Scan for the cell matching the given text and deliver its [x, y] coordinate at center. 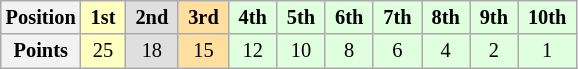
18 [152, 51]
8th [446, 17]
5th [301, 17]
3rd [203, 17]
15 [203, 51]
4 [446, 51]
25 [104, 51]
7th [397, 17]
6th [349, 17]
2 [494, 51]
12 [253, 51]
10th [547, 17]
2nd [152, 17]
8 [349, 51]
4th [253, 17]
10 [301, 51]
Position [41, 17]
1 [547, 51]
9th [494, 17]
6 [397, 51]
Points [41, 51]
1st [104, 17]
